Return the (X, Y) coordinate for the center point of the cell that contains the specified text.  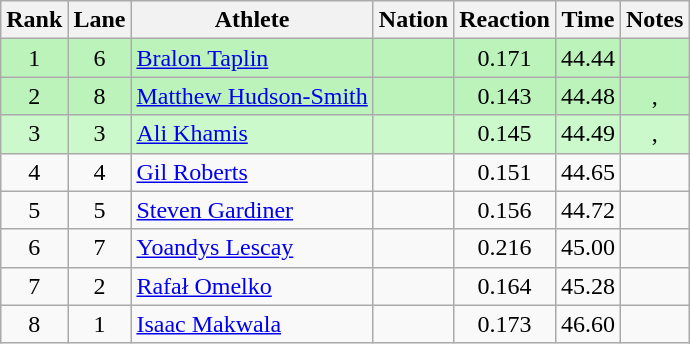
44.48 (588, 96)
0.171 (505, 58)
45.28 (588, 286)
Rank (34, 20)
0.145 (505, 134)
Gil Roberts (252, 172)
Matthew Hudson-Smith (252, 96)
Steven Gardiner (252, 210)
Ali Khamis (252, 134)
Nation (413, 20)
44.44 (588, 58)
0.216 (505, 248)
44.49 (588, 134)
Athlete (252, 20)
Notes (655, 20)
44.65 (588, 172)
0.164 (505, 286)
Rafał Omelko (252, 286)
Isaac Makwala (252, 324)
Bralon Taplin (252, 58)
Lane (100, 20)
46.60 (588, 324)
0.143 (505, 96)
0.151 (505, 172)
45.00 (588, 248)
Yoandys Lescay (252, 248)
Reaction (505, 20)
0.156 (505, 210)
44.72 (588, 210)
0.173 (505, 324)
Time (588, 20)
